Determine the [x, y] coordinate at the center of the cell enclosing the given text.  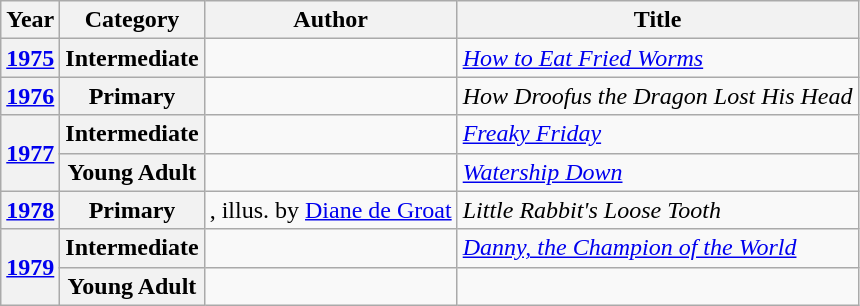
1976 [30, 96]
Freaky Friday [658, 134]
1977 [30, 153]
Little Rabbit's Loose Tooth [658, 210]
How to Eat Fried Worms [658, 58]
Watership Down [658, 172]
Year [30, 20]
1979 [30, 267]
Author [330, 20]
How Droofus the Dragon Lost His Head [658, 96]
Title [658, 20]
Danny, the Champion of the World [658, 248]
1978 [30, 210]
1975 [30, 58]
, illus. by Diane de Groat [330, 210]
Category [132, 20]
